Output the (x, y) coordinate of the center of the cell containing the given text.  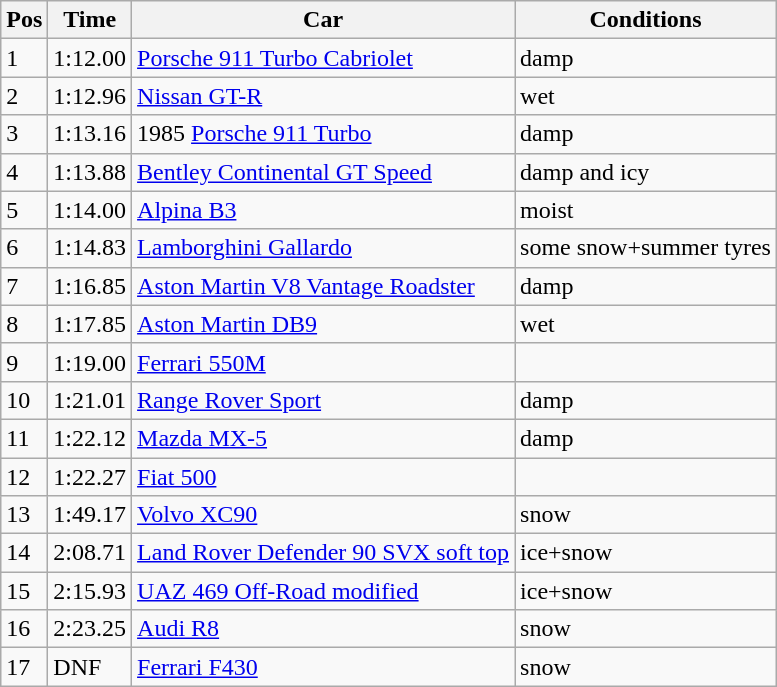
some snow+summer tyres (646, 248)
17 (24, 667)
2:23.25 (90, 629)
UAZ 469 Off-Road modified (324, 591)
Lamborghini Gallardo (324, 248)
Nissan GT-R (324, 96)
2 (24, 96)
8 (24, 324)
Pos (24, 20)
10 (24, 400)
15 (24, 591)
1:13.88 (90, 172)
Fiat 500 (324, 477)
1:19.00 (90, 362)
13 (24, 515)
14 (24, 553)
16 (24, 629)
1:22.12 (90, 438)
1:16.85 (90, 286)
3 (24, 134)
1985 Porsche 911 Turbo (324, 134)
1:49.17 (90, 515)
Porsche 911 Turbo Cabriolet (324, 58)
Range Rover Sport (324, 400)
12 (24, 477)
moist (646, 210)
damp and icy (646, 172)
Mazda MX-5 (324, 438)
7 (24, 286)
1:14.00 (90, 210)
9 (24, 362)
6 (24, 248)
1:14.83 (90, 248)
1:12.96 (90, 96)
Conditions (646, 20)
1:22.27 (90, 477)
11 (24, 438)
Ferrari F430 (324, 667)
1:13.16 (90, 134)
Land Rover Defender 90 SVX soft top (324, 553)
Bentley Continental GT Speed (324, 172)
Aston Martin DB9 (324, 324)
4 (24, 172)
Audi R8 (324, 629)
DNF (90, 667)
Car (324, 20)
2:15.93 (90, 591)
Time (90, 20)
Volvo XC90 (324, 515)
5 (24, 210)
Aston Martin V8 Vantage Roadster (324, 286)
Ferrari 550M (324, 362)
1:17.85 (90, 324)
1:12.00 (90, 58)
Alpina B3 (324, 210)
1:21.01 (90, 400)
1 (24, 58)
2:08.71 (90, 553)
